Provide the (x, y) coordinate of the cell's center where the given text is located.  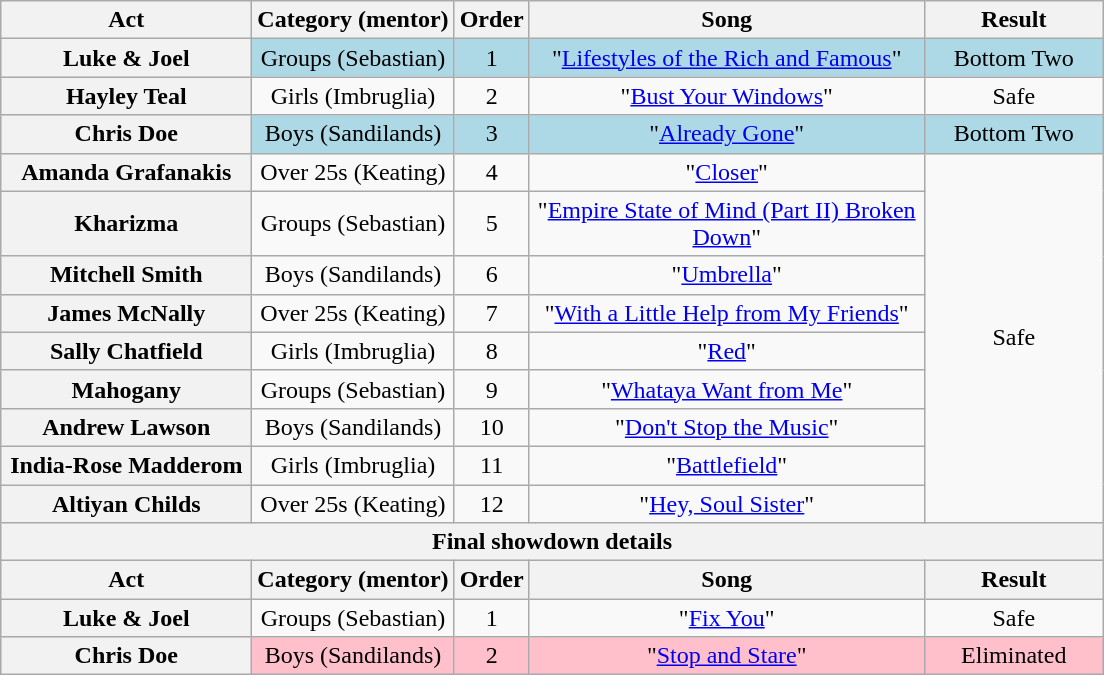
India-Rose Madderom (126, 465)
"Don't Stop the Music" (726, 427)
10 (492, 427)
"Closer" (726, 172)
"Fix You" (726, 618)
"Battlefield" (726, 465)
Andrew Lawson (126, 427)
"Bust Your Windows" (726, 96)
8 (492, 351)
"Whataya Want from Me" (726, 389)
Mitchell Smith (126, 275)
James McNally (126, 313)
"Stop and Stare" (726, 656)
"Lifestyles of the Rich and Famous" (726, 58)
"Empire State of Mind (Part II) Broken Down" (726, 224)
6 (492, 275)
4 (492, 172)
12 (492, 503)
Final showdown details (552, 542)
"Umbrella" (726, 275)
"With a Little Help from My Friends" (726, 313)
"Already Gone" (726, 134)
Altiyan Childs (126, 503)
"Hey, Soul Sister" (726, 503)
Eliminated (1014, 656)
11 (492, 465)
Kharizma (126, 224)
Hayley Teal (126, 96)
7 (492, 313)
Sally Chatfield (126, 351)
9 (492, 389)
"Red" (726, 351)
5 (492, 224)
Mahogany (126, 389)
3 (492, 134)
Amanda Grafanakis (126, 172)
